Identify which cell holds the provided text, then report its [X, Y] central coordinate. 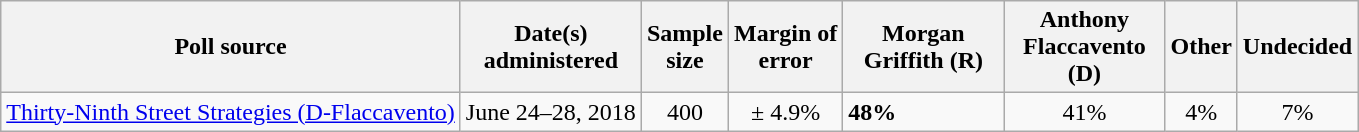
± 4.9% [785, 112]
Other [1201, 47]
Margin oferror [785, 47]
MorganGriffith (R) [924, 47]
June 24–28, 2018 [550, 112]
Date(s)administered [550, 47]
AnthonyFlaccavento (D) [1084, 47]
Samplesize [684, 47]
41% [1084, 112]
Poll source [231, 47]
7% [1297, 112]
400 [684, 112]
48% [924, 112]
Undecided [1297, 47]
4% [1201, 112]
Thirty-Ninth Street Strategies (D-Flaccavento) [231, 112]
